From the cell containing the given text, extract its center point as (X, Y) coordinate. 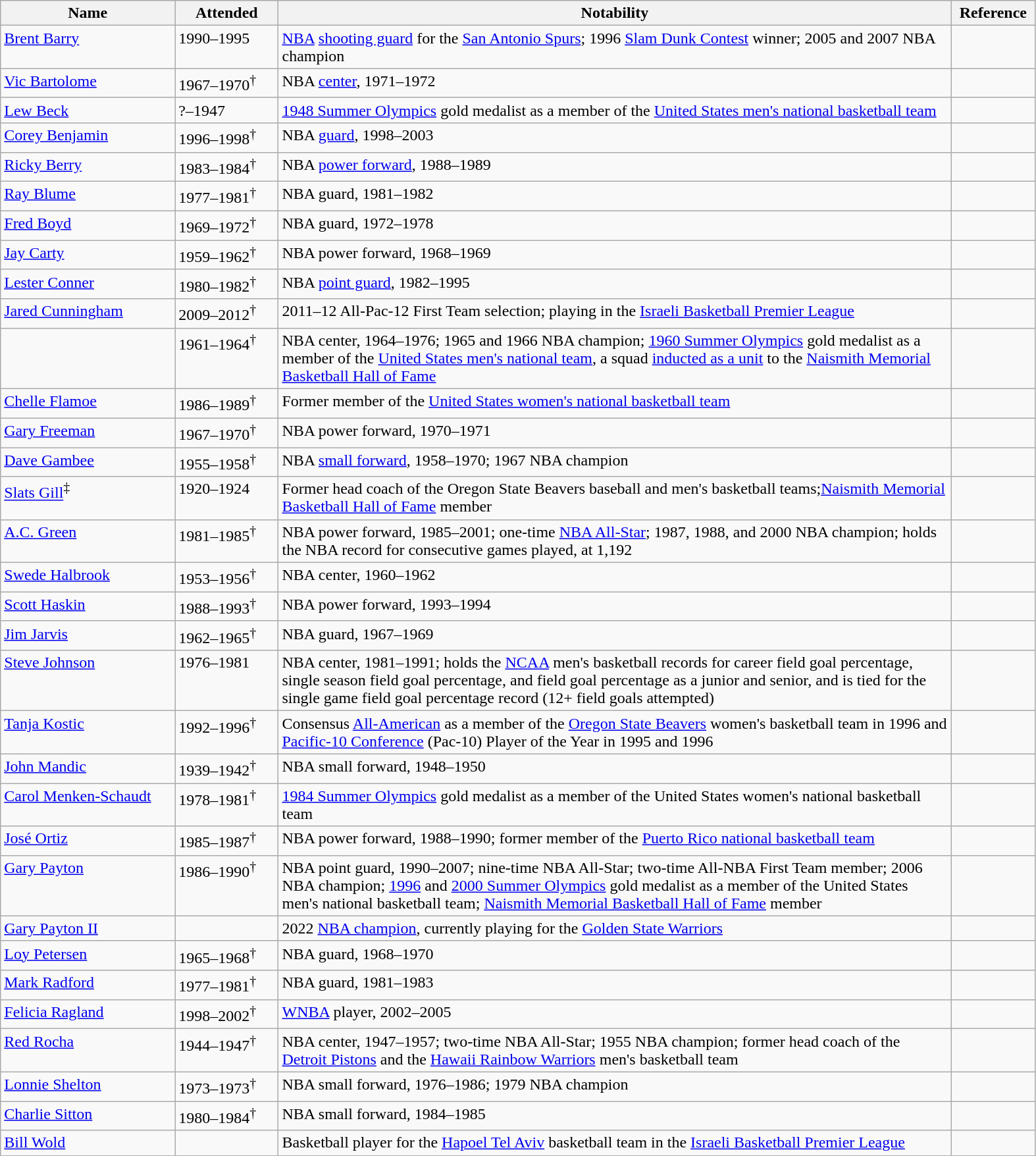
NBA small forward, 1948–1950 (615, 769)
Jim Jarvis (88, 636)
Ricky Berry (88, 167)
NBA small forward, 1958–1970; 1967 NBA champion (615, 462)
1996–1998† (226, 137)
Red Rocha (88, 1051)
1969–1972† (226, 225)
1965–1968† (226, 956)
NBA guard, 1972–1978 (615, 225)
NBA small forward, 1976–1986; 1979 NBA champion (615, 1086)
1978–1981† (226, 804)
1976–1981 (226, 681)
NBA power forward, 1968–1969 (615, 255)
Notability (615, 13)
Lonnie Shelton (88, 1086)
1984 Summer Olympics gold medalist as a member of the United States women's national basketball team (615, 804)
1986–1989† (226, 403)
NBA power forward, 1993–1994 (615, 607)
1988–1993† (226, 607)
Gary Payton II (88, 928)
Reference (993, 13)
Carol Menken-Schaudt (88, 804)
2011–12 All-Pac-12 First Team selection; playing in the Israeli Basketball Premier League (615, 313)
NBA guard, 1968–1970 (615, 956)
Former head coach of the Oregon State Beavers baseball and men's basketball teams;Naismith Memorial Basketball Hall of Fame member (615, 498)
Felicia Ragland (88, 1014)
Dave Gambee (88, 462)
Slats Gill‡ (88, 498)
1955–1958† (226, 462)
John Mandic (88, 769)
Charlie Sitton (88, 1117)
NBA center, 1971–1972 (615, 83)
NBA power forward, 1988–1989 (615, 167)
NBA power forward, 1985–2001; one-time NBA All-Star; 1987, 1988, and 2000 NBA champion; holds the NBA record for consecutive games played, at 1,192 (615, 541)
Brent Barry (88, 47)
Gary Freeman (88, 433)
Basketball player for the Hapoel Tel Aviv basketball team in the Israeli Basketball Premier League (615, 1143)
NBA power forward, 1970–1971 (615, 433)
NBA guard, 1981–1982 (615, 196)
Lester Conner (88, 284)
Lew Beck (88, 110)
1986–1990† (226, 885)
Fred Boyd (88, 225)
1973–1973† (226, 1086)
1920–1924 (226, 498)
2022 NBA champion, currently playing for the Golden State Warriors (615, 928)
1985–1987† (226, 841)
Former member of the United States women's national basketball team (615, 403)
Jared Cunningham (88, 313)
?–1947 (226, 110)
NBA point guard, 1982–1995 (615, 284)
1981–1985† (226, 541)
José Ortiz (88, 841)
Steve Johnson (88, 681)
1992–1996† (226, 732)
Jay Carty (88, 255)
NBA shooting guard for the San Antonio Spurs; 1996 Slam Dunk Contest winner; 2005 and 2007 NBA champion (615, 47)
1939–1942† (226, 769)
Tanja Kostic (88, 732)
Attended (226, 13)
1948 Summer Olympics gold medalist as a member of the United States men's national basketball team (615, 110)
Corey Benjamin (88, 137)
1983–1984† (226, 167)
Bill Wold (88, 1143)
NBA guard, 1981–1983 (615, 985)
Scott Haskin (88, 607)
1959–1962† (226, 255)
1980–1984† (226, 1117)
NBA power forward, 1988–1990; former member of the Puerto Rico national basketball team (615, 841)
NBA center, 1960–1962 (615, 577)
1944–1947† (226, 1051)
1962–1965† (226, 636)
NBA guard, 1967–1969 (615, 636)
NBA small forward, 1984–1985 (615, 1117)
A.C. Green (88, 541)
1980–1982† (226, 284)
Chelle Flamoe (88, 403)
1953–1956† (226, 577)
Gary Payton (88, 885)
Swede Halbrook (88, 577)
Ray Blume (88, 196)
1961–1964† (226, 358)
NBA guard, 1998–2003 (615, 137)
1990–1995 (226, 47)
Name (88, 13)
Mark Radford (88, 985)
WNBA player, 2002–2005 (615, 1014)
Loy Petersen (88, 956)
Vic Bartolome (88, 83)
1998–2002† (226, 1014)
2009–2012† (226, 313)
